Scan for the cell matching the given text and deliver its [X, Y] coordinate at center. 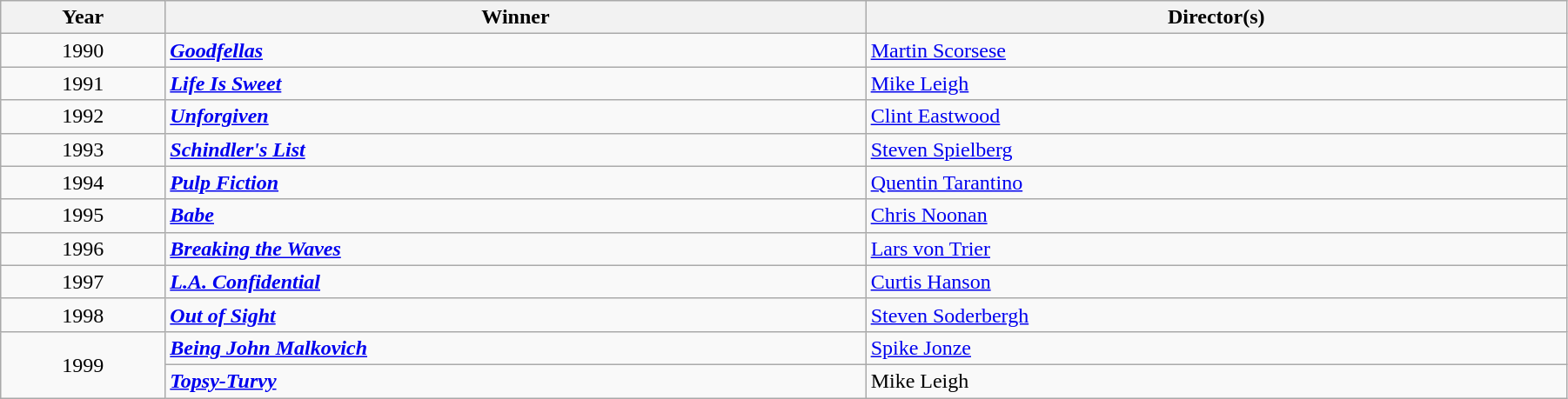
1991 [84, 83]
Martin Scorsese [1216, 50]
1993 [84, 150]
Breaking the Waves [515, 249]
Topsy-Turvy [515, 381]
Clint Eastwood [1216, 116]
1997 [84, 282]
Winner [515, 17]
Quentin Tarantino [1216, 183]
1999 [84, 364]
Schindler's List [515, 150]
Chris Noonan [1216, 216]
Goodfellas [515, 50]
Lars von Trier [1216, 249]
Steven Soderbergh [1216, 315]
Pulp Fiction [515, 183]
1996 [84, 249]
Director(s) [1216, 17]
Being John Malkovich [515, 348]
Life Is Sweet [515, 83]
Curtis Hanson [1216, 282]
Steven Spielberg [1216, 150]
L.A. Confidential [515, 282]
Out of Sight [515, 315]
1994 [84, 183]
Spike Jonze [1216, 348]
Unforgiven [515, 116]
1995 [84, 216]
1990 [84, 50]
Year [84, 17]
Babe [515, 216]
1998 [84, 315]
1992 [84, 116]
